For the text-containing cell, return its midpoint in [X, Y] coordinate format. 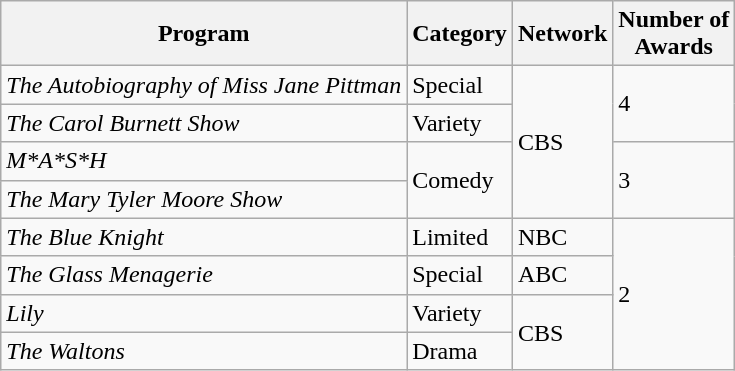
The Mary Tyler Moore Show [204, 199]
The Autobiography of Miss Jane Pittman [204, 85]
ABC [562, 275]
Network [562, 34]
Limited [460, 237]
4 [674, 104]
The Waltons [204, 351]
Lily [204, 313]
M*A*S*H [204, 161]
3 [674, 180]
NBC [562, 237]
The Glass Menagerie [204, 275]
Program [204, 34]
2 [674, 294]
The Blue Knight [204, 237]
Category [460, 34]
The Carol Burnett Show [204, 123]
Number ofAwards [674, 34]
Comedy [460, 180]
Drama [460, 351]
